Scan for the cell matching the given text and deliver its (x, y) coordinate at center. 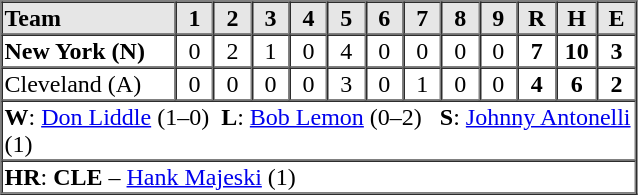
HR: CLE – Hank Majeski (1) (319, 176)
Team (89, 18)
10 (576, 50)
R (536, 18)
W: Don Liddle (1–0) L: Bob Lemon (0–2) S: Johnny Antonelli (1) (319, 130)
9 (498, 18)
H (576, 18)
8 (460, 18)
Cleveland (A) (89, 84)
New York (N) (89, 50)
E (616, 18)
5 (346, 18)
